Detect which cell encompasses the target text, then output its (x, y) center coordinate. 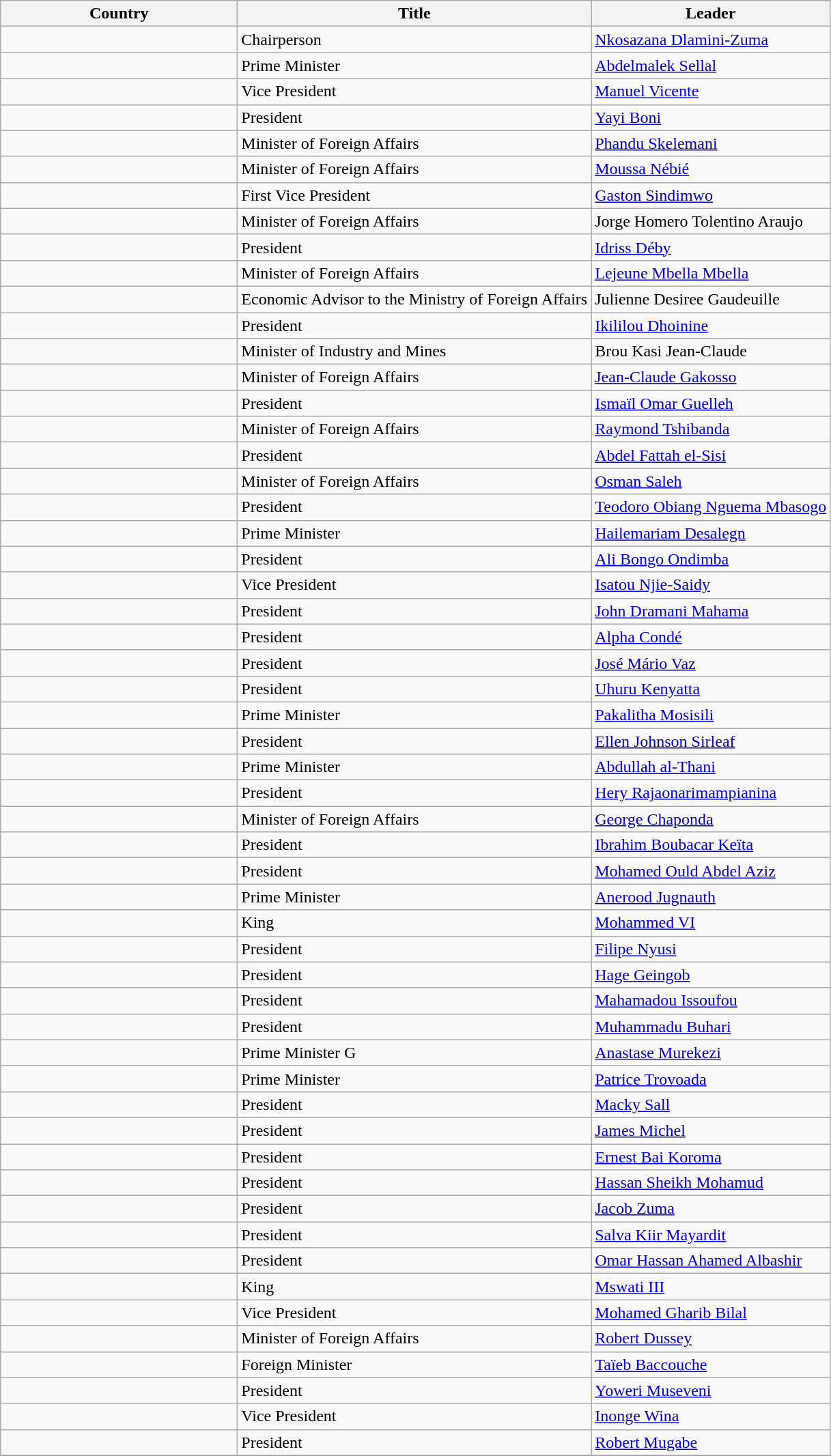
Economic Advisor to the Ministry of Foreign Affairs (414, 299)
Foreign Minister (414, 1365)
Isatou Njie-Saidy (711, 585)
Manuel Vicente (711, 91)
Jacob Zuma (711, 1209)
Salva Kiir Mayardit (711, 1235)
Teodoro Obiang Nguema Mbasogo (711, 507)
Idriss Déby (711, 247)
José Mário Vaz (711, 663)
Robert Mugabe (711, 1442)
Leader (711, 14)
First Vice President (414, 195)
Osman Saleh (711, 481)
Hailemariam Desalegn (711, 533)
Ali Bongo Ondimba (711, 559)
Abdel Fattah el-Sisi (711, 455)
Filipe Nyusi (711, 949)
Abdullah al-Thani (711, 767)
Ismaïl Omar Guelleh (711, 403)
Ernest Bai Koroma (711, 1157)
Patrice Trovoada (711, 1079)
Muhammadu Buhari (711, 1027)
Minister of Industry and Mines (414, 352)
Abdelmalek Sellal (711, 66)
Yoweri Museveni (711, 1390)
Robert Dussey (711, 1339)
Prime Minister G (414, 1053)
Mohamed Gharib Bilal (711, 1313)
Hassan Sheikh Mohamud (711, 1183)
Ibrahim Boubacar Keïta (711, 845)
Title (414, 14)
Macky Sall (711, 1104)
Taïeb Baccouche (711, 1365)
Ellen Johnson Sirleaf (711, 741)
Hery Rajaonarimampianina (711, 793)
Jorge Homero Tolentino Araujo (711, 221)
Inonge Wina (711, 1416)
John Dramani Mahama (711, 611)
Country (119, 14)
Mswati III (711, 1287)
Lejeune Mbella Mbella (711, 273)
Gaston Sindimwo (711, 195)
James Michel (711, 1130)
Chairperson (414, 40)
Mahamadou Issoufou (711, 1001)
Ikililou Dhoinine (711, 326)
Jean-Claude Gakosso (711, 377)
Anerood Jugnauth (711, 897)
Mohamed Ould Abdel Aziz (711, 871)
Moussa Nébié (711, 169)
Anastase Murekezi (711, 1053)
Brou Kasi Jean-Claude (711, 352)
Uhuru Kenyatta (711, 689)
Alpha Condé (711, 637)
Yayi Boni (711, 117)
Mohammed VI (711, 923)
Phandu Skelemani (711, 143)
Julienne Desiree Gaudeuille (711, 299)
George Chaponda (711, 819)
Raymond Tshibanda (711, 429)
Pakalitha Mosisili (711, 715)
Hage Geingob (711, 975)
Nkosazana Dlamini-Zuma (711, 40)
Omar Hassan Ahamed Albashir (711, 1261)
